Search for the cell housing the specified text and yield its [x, y] center coordinate. 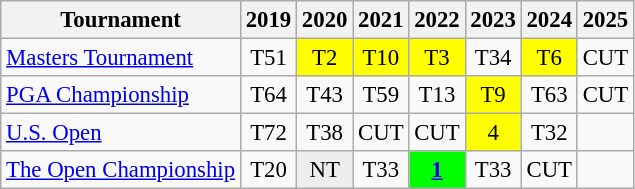
T10 [381, 58]
T3 [437, 58]
2022 [437, 20]
2020 [325, 20]
T64 [268, 95]
T20 [268, 170]
Masters Tournament [121, 58]
2019 [268, 20]
NT [325, 170]
T6 [549, 58]
2024 [549, 20]
T2 [325, 58]
4 [493, 133]
2021 [381, 20]
T9 [493, 95]
2023 [493, 20]
T32 [549, 133]
T38 [325, 133]
2025 [605, 20]
T59 [381, 95]
1 [437, 170]
T43 [325, 95]
Tournament [121, 20]
U.S. Open [121, 133]
T63 [549, 95]
T51 [268, 58]
PGA Championship [121, 95]
The Open Championship [121, 170]
T34 [493, 58]
T72 [268, 133]
T13 [437, 95]
